Find where the given text appears and provide that cell's center as (X, Y) coordinate. 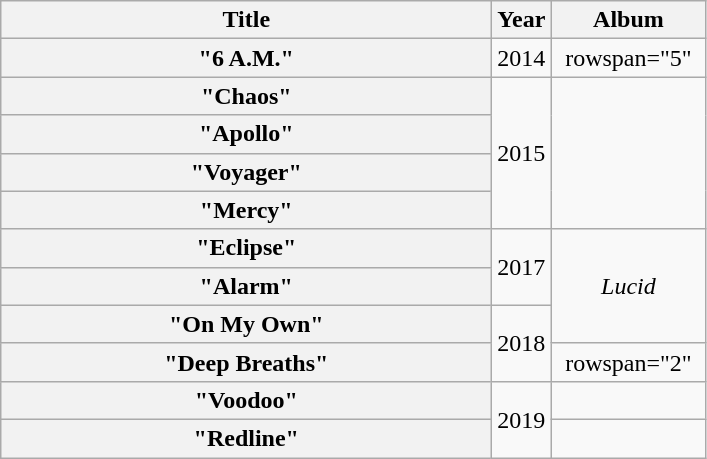
"On My Own" (246, 324)
2015 (522, 153)
2019 (522, 419)
"Alarm" (246, 286)
rowspan="5" (628, 58)
Title (246, 20)
"Redline" (246, 438)
"Eclipse" (246, 248)
"6 A.M." (246, 58)
Lucid (628, 286)
"Voyager" (246, 172)
2017 (522, 267)
"Apollo" (246, 134)
"Mercy" (246, 210)
2014 (522, 58)
Album (628, 20)
rowspan="2" (628, 362)
Year (522, 20)
2018 (522, 343)
"Deep Breaths" (246, 362)
"Voodoo" (246, 400)
"Chaos" (246, 96)
